Pinpoint the cell where the given text exists, returning its (x, y) midpoint coordinate. 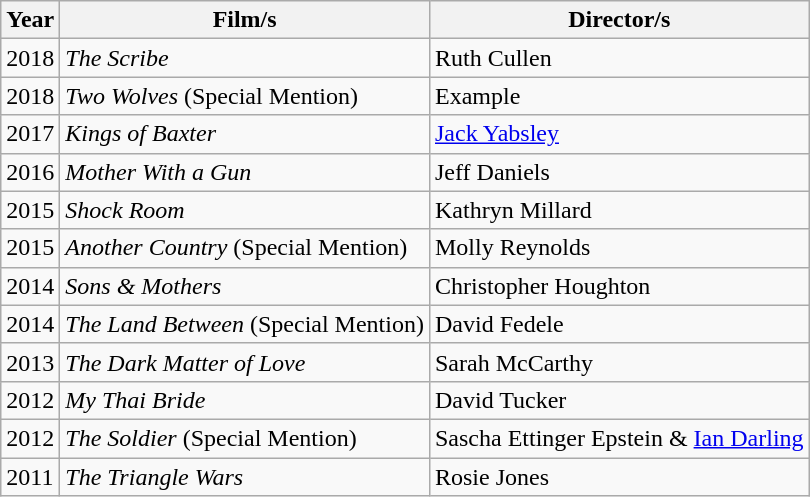
The Triangle Wars (245, 477)
Ruth Cullen (619, 58)
Sascha Ettinger Epstein & Ian Darling (619, 438)
My Thai Bride (245, 400)
2016 (30, 172)
Kathryn Millard (619, 210)
2017 (30, 134)
David Tucker (619, 400)
The Land Between (Special Mention) (245, 324)
Example (619, 96)
Mother With a Gun (245, 172)
Kings of Baxter (245, 134)
The Soldier (Special Mention) (245, 438)
Jack Yabsley (619, 134)
Sons & Mothers (245, 286)
Jeff Daniels (619, 172)
Molly Reynolds (619, 248)
The Dark Matter of Love (245, 362)
Rosie Jones (619, 477)
2011 (30, 477)
Christopher Houghton (619, 286)
Sarah McCarthy (619, 362)
Year (30, 20)
David Fedele (619, 324)
Film/s (245, 20)
Two Wolves (Special Mention) (245, 96)
2013 (30, 362)
Shock Room (245, 210)
The Scribe (245, 58)
Another Country (Special Mention) (245, 248)
Director/s (619, 20)
